Find where the given text appears and provide that cell's center as (X, Y) coordinate. 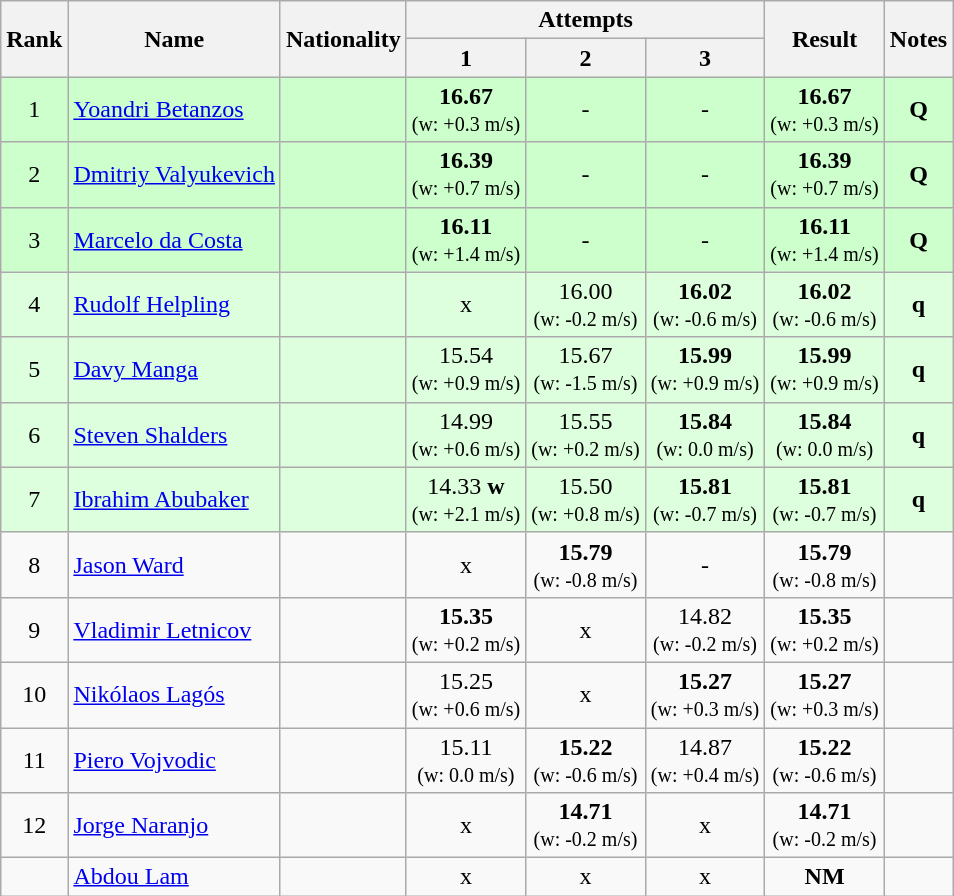
15.99 (w: +0.9 m/s) (825, 370)
14.87(w: +0.4 m/s) (705, 760)
Ibrahim Abubaker (174, 500)
15.99(w: +0.9 m/s) (705, 370)
Davy Manga (174, 370)
15.35 (w: +0.2 m/s) (825, 630)
15.54(w: +0.9 m/s) (466, 370)
6 (34, 434)
8 (34, 564)
16.02(w: -0.6 m/s) (705, 304)
15.22 (w: -0.6 m/s) (825, 760)
15.81(w: -0.7 m/s) (705, 500)
16.67 (w: +0.3 m/s) (825, 110)
Rank (34, 39)
15.22(w: -0.6 m/s) (586, 760)
5 (34, 370)
15.67(w: -1.5 m/s) (586, 370)
Rudolf Helpling (174, 304)
Notes (918, 39)
16.11 (w: +1.4 m/s) (825, 240)
14.71 (w: -0.2 m/s) (825, 826)
16.39 (w: +0.7 m/s) (825, 174)
Result (825, 39)
Abdou Lam (174, 877)
Jason Ward (174, 564)
Dmitriy Valyukevich (174, 174)
Attempts (586, 20)
15.81 (w: -0.7 m/s) (825, 500)
15.55(w: +0.2 m/s) (586, 434)
12 (34, 826)
10 (34, 694)
15.84 (w: 0.0 m/s) (825, 434)
Steven Shalders (174, 434)
16.02 (w: -0.6 m/s) (825, 304)
15.79(w: -0.8 m/s) (586, 564)
4 (34, 304)
15.84(w: 0.0 m/s) (705, 434)
15.35(w: +0.2 m/s) (466, 630)
Piero Vojvodic (174, 760)
15.79 (w: -0.8 m/s) (825, 564)
15.27 (w: +0.3 m/s) (825, 694)
16.11(w: +1.4 m/s) (466, 240)
16.67(w: +0.3 m/s) (466, 110)
Vladimir Letnicov (174, 630)
7 (34, 500)
14.33 w (w: +2.1 m/s) (466, 500)
15.27(w: +0.3 m/s) (705, 694)
9 (34, 630)
Nikólaos Lagós (174, 694)
15.11(w: 0.0 m/s) (466, 760)
14.71(w: -0.2 m/s) (586, 826)
Name (174, 39)
15.25(w: +0.6 m/s) (466, 694)
14.82(w: -0.2 m/s) (705, 630)
15.50(w: +0.8 m/s) (586, 500)
14.99(w: +0.6 m/s) (466, 434)
16.00(w: -0.2 m/s) (586, 304)
16.39(w: +0.7 m/s) (466, 174)
NM (825, 877)
Yoandri Betanzos (174, 110)
Marcelo da Costa (174, 240)
Jorge Naranjo (174, 826)
Nationality (343, 39)
11 (34, 760)
